Identify which cell holds the provided text, then report its [x, y] central coordinate. 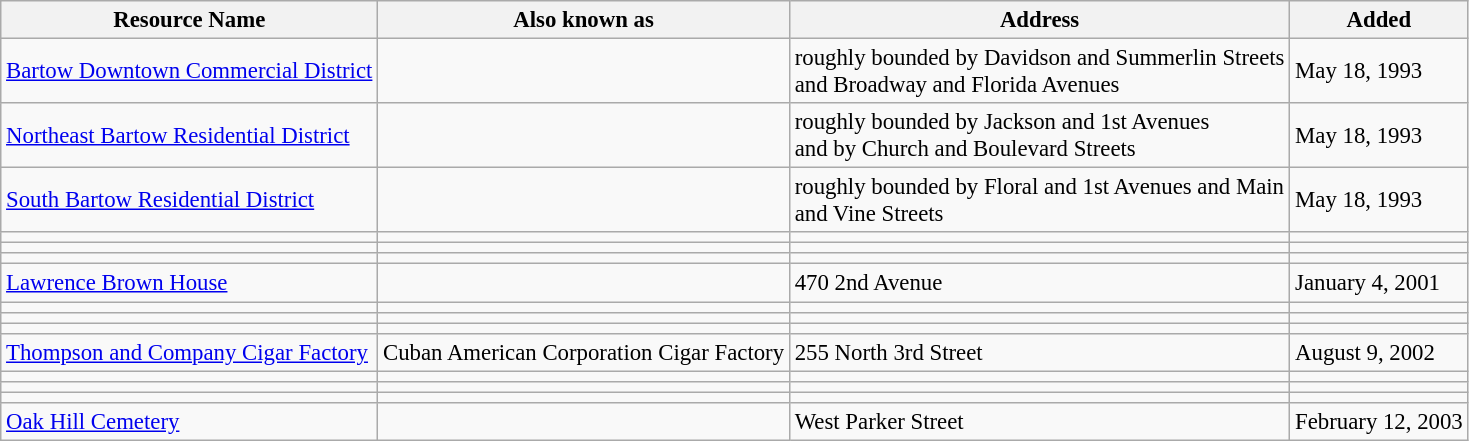
South Bartow Residential District [190, 200]
Address [1039, 20]
Cuban American Corporation Cigar Factory [584, 352]
470 2nd Avenue [1039, 283]
roughly bounded by Davidson and Summerlin Streetsand Broadway and Florida Avenues [1039, 72]
Added [1379, 20]
Oak Hill Cemetery [190, 422]
August 9, 2002 [1379, 352]
Resource Name [190, 20]
Northeast Bartow Residential District [190, 136]
Thompson and Company Cigar Factory [190, 352]
January 4, 2001 [1379, 283]
Also known as [584, 20]
roughly bounded by Floral and 1st Avenues and Mainand Vine Streets [1039, 200]
West Parker Street [1039, 422]
255 North 3rd Street [1039, 352]
roughly bounded by Jackson and 1st Avenuesand by Church and Boulevard Streets [1039, 136]
Lawrence Brown House [190, 283]
February 12, 2003 [1379, 422]
Bartow Downtown Commercial District [190, 72]
